Capture the cell that displays the provided text and extract its [X, Y] central coordinate. 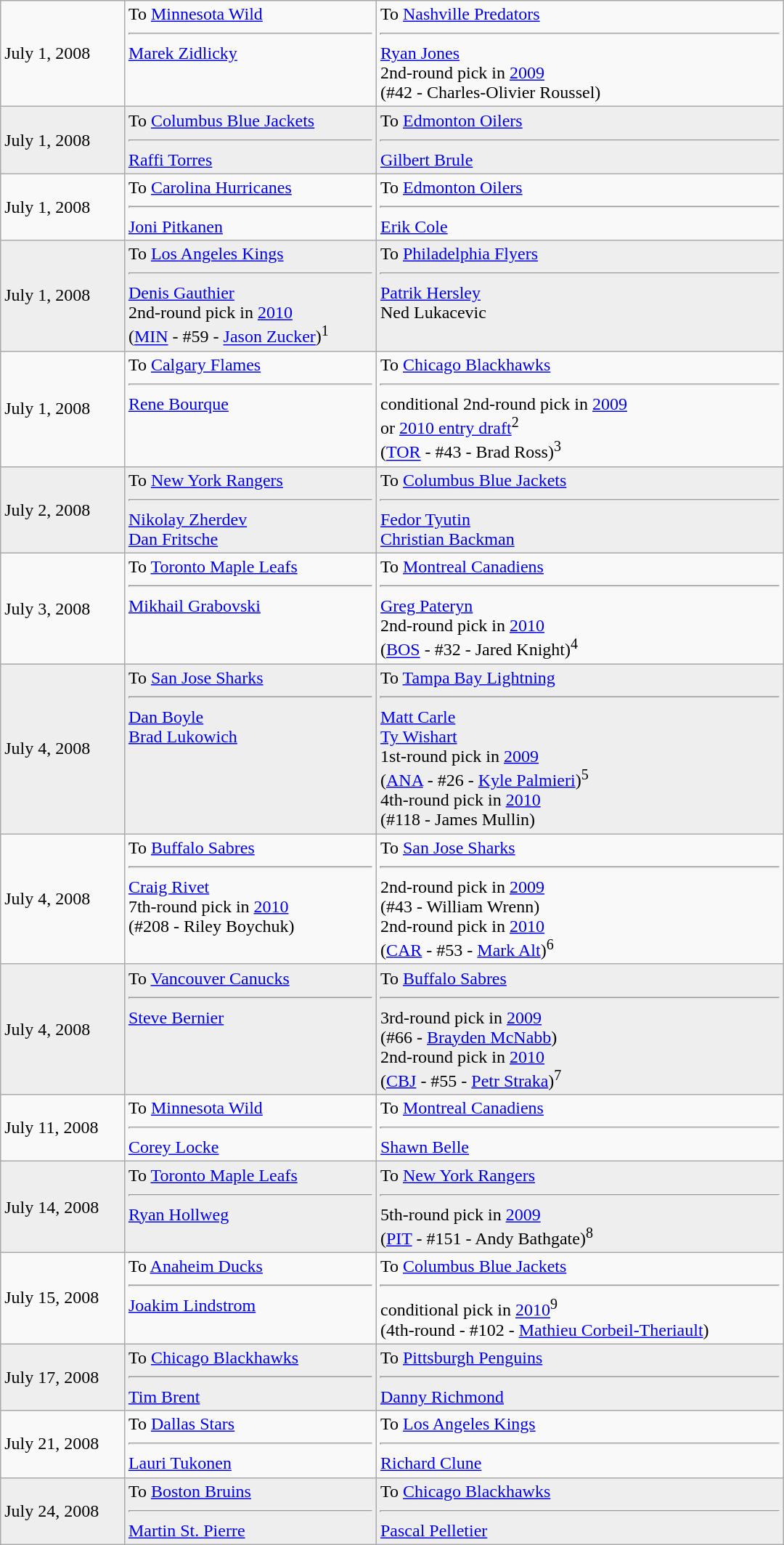
To Toronto Maple LeafsRyan Hollweg [250, 1207]
To San Jose SharksDan BoyleBrad Lukowich [250, 749]
July 11, 2008 [62, 1128]
July 2, 2008 [62, 510]
To Minnesota WildCorey Locke [250, 1128]
July 14, 2008 [62, 1207]
To Dallas StarsLauri Tukonen [250, 1444]
To Chicago BlackhawksTim Brent [250, 1377]
July 3, 2008 [62, 609]
To Columbus Blue JacketsFedor TyutinChristian Backman [579, 510]
To Los Angeles KingsRichard Clune [579, 1444]
To Buffalo SabresCraig Rivet7th-round pick in 2010(#208 - Riley Boychuk) [250, 899]
To Anaheim DucksJoakim Lindstrom [250, 1298]
July 17, 2008 [62, 1377]
To Buffalo Sabres3rd-round pick in 2009(#66 - Brayden McNabb)2nd-round pick in 2010(CBJ - #55 - Petr Straka)7 [579, 1029]
To Philadelphia FlyersPatrik HersleyNed Lukacevic [579, 296]
To San Jose Sharks2nd-round pick in 2009(#43 - William Wrenn)2nd-round pick in 2010(CAR - #53 - Mark Alt)6 [579, 899]
To New York Rangers5th-round pick in 2009(PIT - #151 - Andy Bathgate)8 [579, 1207]
July 15, 2008 [62, 1298]
To Chicago BlackhawksPascal Pelletier [579, 1511]
To Pittsburgh PenguinsDanny Richmond [579, 1377]
To Montreal CanadiensShawn Belle [579, 1128]
To Tampa Bay LightningMatt CarleTy Wishart1st-round pick in 2009(ANA - #26 - Kyle Palmieri)54th-round pick in 2010(#118 - James Mullin) [579, 749]
July 24, 2008 [62, 1511]
To Boston BruinsMartin St. Pierre [250, 1511]
To Calgary FlamesRene Bourque [250, 408]
To Chicago Blackhawksconditional 2nd-round pick in 2009or 2010 entry draft2(TOR - #43 - Brad Ross)3 [579, 408]
To Edmonton OilersErik Cole [579, 207]
To Vancouver CanucksSteve Bernier [250, 1029]
To Los Angeles KingsDenis Gauthier2nd-round pick in 2010(MIN - #59 - Jason Zucker)1 [250, 296]
To Columbus Blue JacketsRaffi Torres [250, 140]
To Columbus Blue Jacketsconditional pick in 20109(4th-round - #102 - Mathieu Corbeil-Theriault) [579, 1298]
To Edmonton OilersGilbert Brule [579, 140]
To Carolina HurricanesJoni Pitkanen [250, 207]
July 21, 2008 [62, 1444]
To New York RangersNikolay ZherdevDan Fritsche [250, 510]
To Minnesota WildMarek Zidlicky [250, 54]
To Nashville PredatorsRyan Jones2nd-round pick in 2009(#42 - Charles-Olivier Roussel) [579, 54]
To Montreal CanadiensGreg Pateryn2nd-round pick in 2010(BOS - #32 - Jared Knight)4 [579, 609]
To Toronto Maple LeafsMikhail Grabovski [250, 609]
